Scan for the cell matching the given text and deliver its [X, Y] coordinate at center. 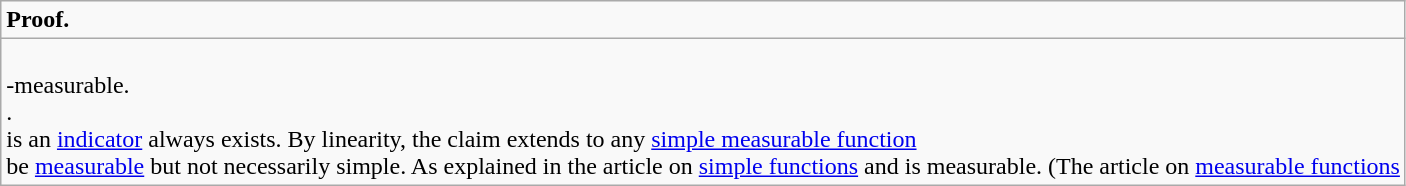
Proof. [704, 20]
